From the cell containing the given text, extract its center point as (x, y) coordinate. 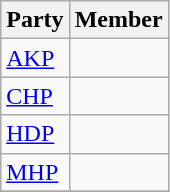
Member (118, 20)
HDP (35, 134)
Party (35, 20)
CHP (35, 96)
MHP (35, 172)
AKP (35, 58)
